Identify which cell holds the provided text, then report its [X, Y] central coordinate. 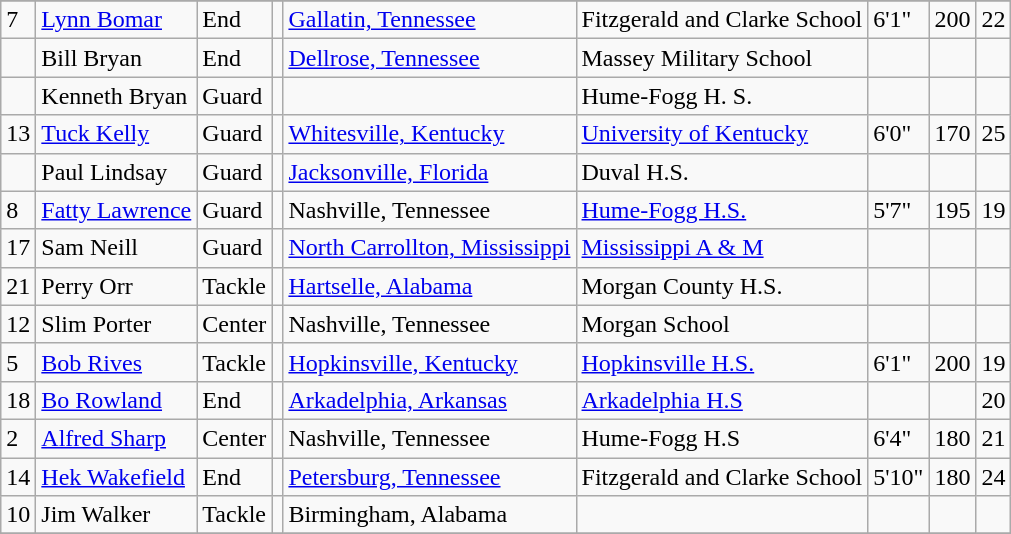
Hume-Fogg H. S. [722, 96]
Hek Wakefield [116, 477]
12 [18, 324]
Morgan School [722, 324]
2 [18, 438]
Slim Porter [116, 324]
7 [18, 20]
Tuck Kelly [116, 134]
North Carrollton, Mississippi [430, 248]
Petersburg, Tennessee [430, 477]
Hume-Fogg H.S. [722, 210]
Arkadelphia, Arkansas [430, 400]
Jacksonville, Florida [430, 172]
Dellrose, Tennessee [430, 58]
20 [994, 400]
13 [18, 134]
6'0" [898, 134]
Jim Walker [116, 515]
8 [18, 210]
Kenneth Bryan [116, 96]
Hartselle, Alabama [430, 286]
10 [18, 515]
Sam Neill [116, 248]
Morgan County H.S. [722, 286]
Alfred Sharp [116, 438]
Mississippi A & M [722, 248]
24 [994, 477]
Bill Bryan [116, 58]
5 [18, 362]
14 [18, 477]
Gallatin, Tennessee [430, 20]
25 [994, 134]
Lynn Bomar [116, 20]
Whitesville, Kentucky [430, 134]
18 [18, 400]
170 [952, 134]
5'10" [898, 477]
Massey Military School [722, 58]
Paul Lindsay [116, 172]
Hopkinsville, Kentucky [430, 362]
22 [994, 20]
Fatty Lawrence [116, 210]
Bob Rives [116, 362]
195 [952, 210]
University of Kentucky [722, 134]
Hopkinsville H.S. [722, 362]
Duval H.S. [722, 172]
6'4" [898, 438]
Birmingham, Alabama [430, 515]
Perry Orr [116, 286]
Hume-Fogg H.S [722, 438]
5'7" [898, 210]
Bo Rowland [116, 400]
17 [18, 248]
Arkadelphia H.S [722, 400]
